Identify which cell holds the provided text, then report its [x, y] central coordinate. 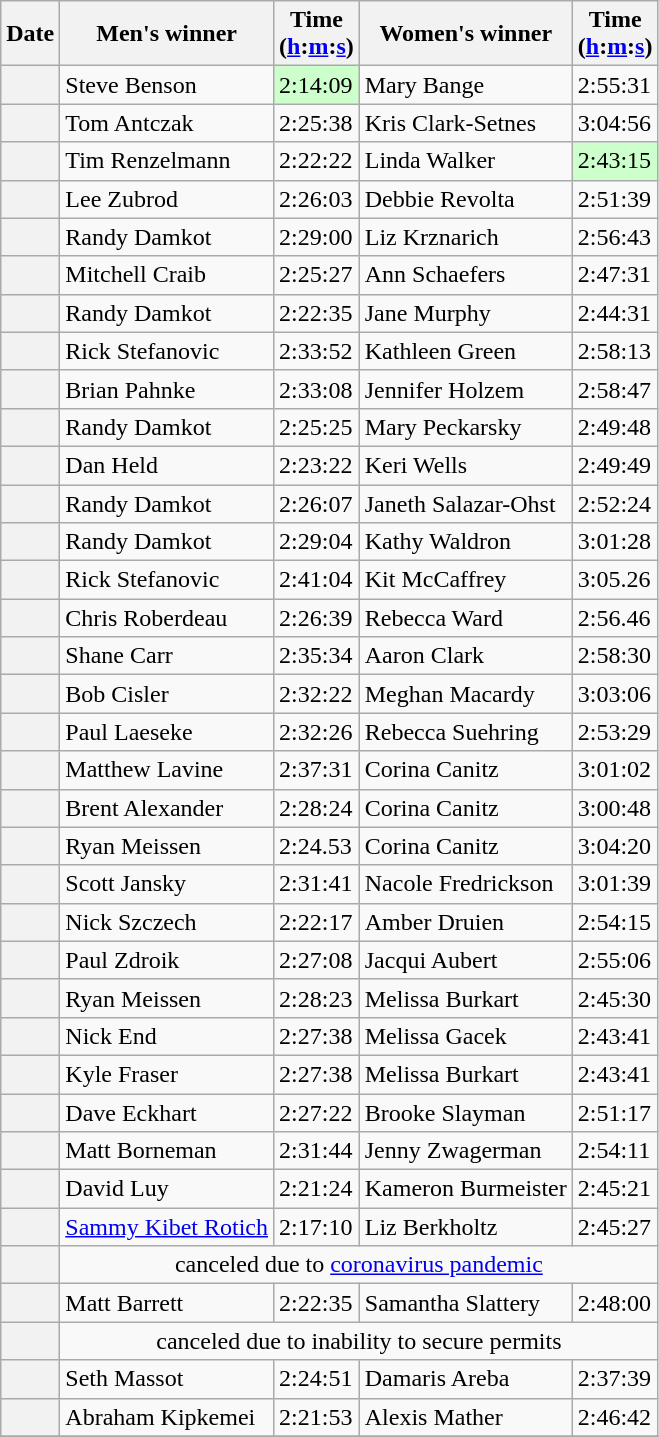
3:03:06 [615, 694]
2:52:24 [615, 503]
2:51:39 [615, 199]
Janeth Salazar-Ohst [466, 503]
2:21:24 [317, 1189]
Nacole Fredrickson [466, 884]
Brian Pahnke [167, 389]
Matt Borneman [167, 1151]
2:51:17 [615, 1113]
canceled due to coronavirus pandemic [359, 1265]
2:45:21 [615, 1189]
2:37:39 [615, 1379]
Melissa Gacek [466, 1036]
2:45:27 [615, 1227]
2:21:53 [317, 1417]
2:44:31 [615, 313]
3:01:02 [615, 770]
2:54:11 [615, 1151]
2:28:23 [317, 998]
Tim Renzelmann [167, 161]
2:26:03 [317, 199]
Kathleen Green [466, 351]
Tom Antczak [167, 123]
2:37:31 [317, 770]
2:46:42 [615, 1417]
Mary Peckarsky [466, 427]
2:56:43 [615, 237]
Jenny Zwagerman [466, 1151]
2:32:26 [317, 732]
2:24:51 [317, 1379]
Mitchell Craib [167, 275]
canceled due to inability to secure permits [359, 1341]
Matthew Lavine [167, 770]
Debbie Revolta [466, 199]
2:22:17 [317, 922]
3:01:39 [615, 884]
Aaron Clark [466, 656]
3:04:20 [615, 846]
Liz Krznarich [466, 237]
Sammy Kibet Rotich [167, 1227]
2:35:34 [317, 656]
2:24.53 [317, 846]
2:22:22 [317, 161]
Keri Wells [466, 465]
Lee Zubrod [167, 199]
Linda Walker [466, 161]
Steve Benson [167, 85]
2:29:00 [317, 237]
Bob Cisler [167, 694]
3:00:48 [615, 808]
Ann Schaefers [466, 275]
Women's winner [466, 34]
Abraham Kipkemei [167, 1417]
Men's winner [167, 34]
Shane Carr [167, 656]
2:55:31 [615, 85]
Samantha Slattery [466, 1303]
David Luy [167, 1189]
3:04:56 [615, 123]
2:41:04 [317, 580]
Dave Eckhart [167, 1113]
2:25:25 [317, 427]
2:14:09 [317, 85]
2:27:22 [317, 1113]
2:54:15 [615, 922]
2:31:41 [317, 884]
Brent Alexander [167, 808]
2:58:30 [615, 656]
Alexis Mather [466, 1417]
2:53:29 [615, 732]
2:26:07 [317, 503]
2:58:13 [615, 351]
3:01:28 [615, 542]
Kyle Fraser [167, 1074]
2:43:15 [615, 161]
2:49:49 [615, 465]
2:33:08 [317, 389]
2:33:52 [317, 351]
2:23:22 [317, 465]
Kit McCaffrey [466, 580]
Matt Barrett [167, 1303]
2:31:44 [317, 1151]
Mary Bange [466, 85]
2:49:48 [615, 427]
Kameron Burmeister [466, 1189]
Meghan Macardy [466, 694]
Jane Murphy [466, 313]
2:25:38 [317, 123]
Nick Szczech [167, 922]
Chris Roberdeau [167, 618]
2:25:27 [317, 275]
2:29:04 [317, 542]
Paul Zdroik [167, 960]
2:27:08 [317, 960]
2:47:31 [615, 275]
Seth Massot [167, 1379]
2:28:24 [317, 808]
2:17:10 [317, 1227]
Scott Jansky [167, 884]
Kathy Waldron [466, 542]
2:55:06 [615, 960]
2:32:22 [317, 694]
2:56.46 [615, 618]
Date [30, 34]
Jennifer Holzem [466, 389]
Damaris Areba [466, 1379]
Dan Held [167, 465]
Rebecca Ward [466, 618]
2:45:30 [615, 998]
Nick End [167, 1036]
Rebecca Suehring [466, 732]
Liz Berkholtz [466, 1227]
Jacqui Aubert [466, 960]
Amber Druien [466, 922]
2:58:47 [615, 389]
2:26:39 [317, 618]
3:05.26 [615, 580]
Paul Laeseke [167, 732]
Kris Clark-Setnes [466, 123]
Brooke Slayman [466, 1113]
2:48:00 [615, 1303]
